Return (X, Y) of the center of cell containing provided text 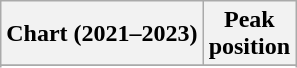
Chart (2021–2023) (102, 34)
Peakposition (249, 34)
